Search for the cell housing the specified text and yield its (x, y) center coordinate. 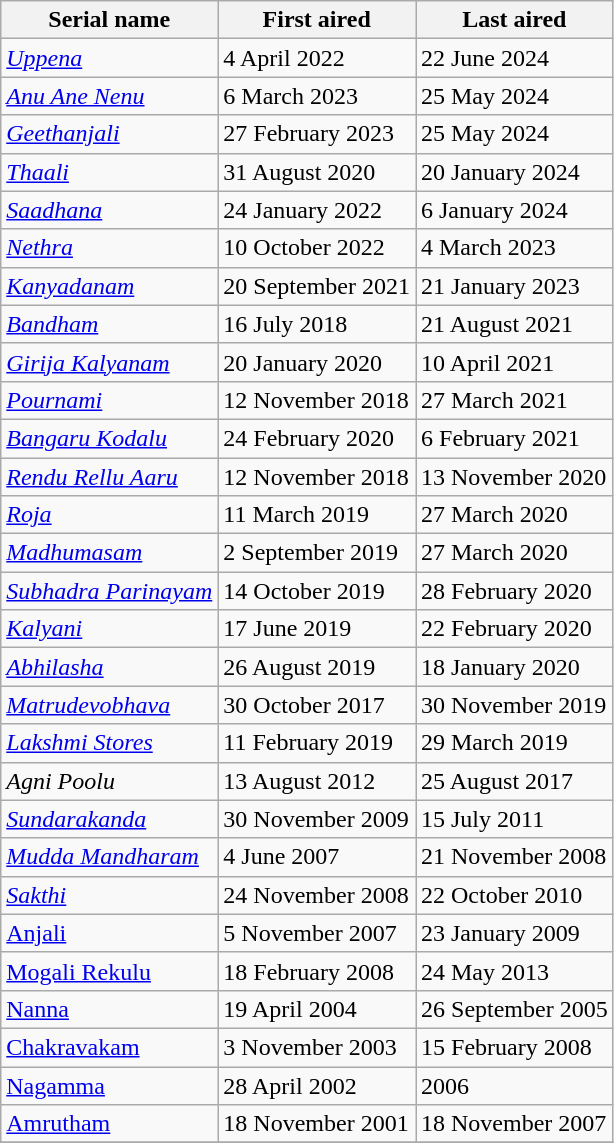
Agni Poolu (110, 781)
Lakshmi Stores (110, 743)
20 September 2021 (317, 286)
Last aired (515, 20)
27 March 2021 (515, 400)
30 November 2009 (317, 819)
18 November 2001 (317, 1124)
30 October 2017 (317, 705)
22 February 2020 (515, 629)
3 November 2003 (317, 1047)
5 November 2007 (317, 933)
Kalyani (110, 629)
4 April 2022 (317, 58)
21 November 2008 (515, 857)
16 July 2018 (317, 324)
24 January 2022 (317, 210)
Matrudevobhava (110, 705)
23 January 2009 (515, 933)
Bandham (110, 324)
Mogali Rekulu (110, 971)
18 February 2008 (317, 971)
Geethanjali (110, 134)
10 April 2021 (515, 362)
Amrutham (110, 1124)
Subhadra Parinayam (110, 591)
Roja (110, 515)
13 November 2020 (515, 477)
11 February 2019 (317, 743)
Thaali (110, 172)
22 October 2010 (515, 895)
18 January 2020 (515, 667)
26 August 2019 (317, 667)
Sundarakanda (110, 819)
30 November 2019 (515, 705)
17 June 2019 (317, 629)
Serial name (110, 20)
19 April 2004 (317, 1009)
2 September 2019 (317, 553)
24 November 2008 (317, 895)
Anjali (110, 933)
4 March 2023 (515, 248)
21 August 2021 (515, 324)
Rendu Rellu Aaru (110, 477)
Girija Kalyanam (110, 362)
2006 (515, 1085)
Saadhana (110, 210)
26 September 2005 (515, 1009)
31 August 2020 (317, 172)
Anu Ane Nenu (110, 96)
28 April 2002 (317, 1085)
6 January 2024 (515, 210)
27 February 2023 (317, 134)
20 January 2024 (515, 172)
11 March 2019 (317, 515)
22 June 2024 (515, 58)
Pournami (110, 400)
Mudda Mandharam (110, 857)
29 March 2019 (515, 743)
Nethra (110, 248)
Nanna (110, 1009)
24 May 2013 (515, 971)
10 October 2022 (317, 248)
6 February 2021 (515, 438)
14 October 2019 (317, 591)
28 February 2020 (515, 591)
Kanyadanam (110, 286)
13 August 2012 (317, 781)
Madhumasam (110, 553)
20 January 2020 (317, 362)
4 June 2007 (317, 857)
Nagamma (110, 1085)
15 July 2011 (515, 819)
Bangaru Kodalu (110, 438)
21 January 2023 (515, 286)
25 August 2017 (515, 781)
6 March 2023 (317, 96)
18 November 2007 (515, 1124)
Abhilasha (110, 667)
24 February 2020 (317, 438)
Sakthi (110, 895)
Chakravakam (110, 1047)
15 February 2008 (515, 1047)
Uppena (110, 58)
First aired (317, 20)
